Output the (X, Y) coordinate of the center of the cell containing the given text.  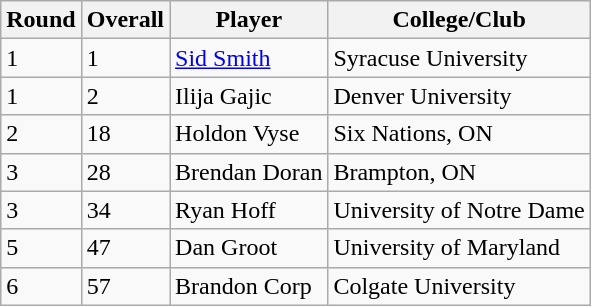
Brendan Doran (249, 172)
Six Nations, ON (459, 134)
18 (125, 134)
Holdon Vyse (249, 134)
University of Maryland (459, 248)
28 (125, 172)
Dan Groot (249, 248)
Round (41, 20)
Brampton, ON (459, 172)
Denver University (459, 96)
Brandon Corp (249, 286)
6 (41, 286)
34 (125, 210)
5 (41, 248)
College/Club (459, 20)
47 (125, 248)
Ryan Hoff (249, 210)
Player (249, 20)
Ilija Gajic (249, 96)
University of Notre Dame (459, 210)
Colgate University (459, 286)
Sid Smith (249, 58)
Overall (125, 20)
Syracuse University (459, 58)
57 (125, 286)
